Pinpoint the cell where the given text exists, returning its [x, y] midpoint coordinate. 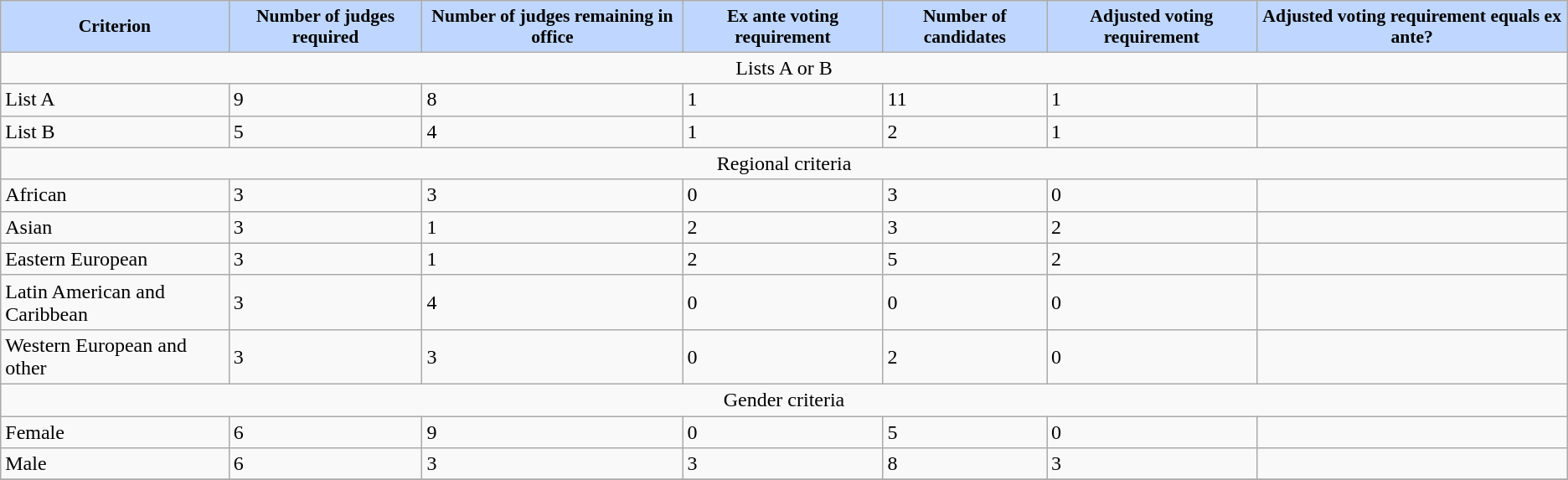
Gender criteria [784, 400]
Number of judges required [325, 27]
Western European and other [115, 357]
Eastern European [115, 259]
Regional criteria [784, 163]
Female [115, 431]
List A [115, 100]
Lists A or B [784, 68]
Ex ante voting requirement [782, 27]
Male [115, 464]
Adjusted voting requirement equals ex ante? [1412, 27]
Number of candidates [965, 27]
Adjusted voting requirement [1153, 27]
Number of judges remaining in office [553, 27]
Asian [115, 227]
List B [115, 132]
11 [965, 100]
Latin American and Caribbean [115, 302]
Criterion [115, 27]
African [115, 195]
